Return the [x, y] coordinate for the center point of the cell that contains the specified text.  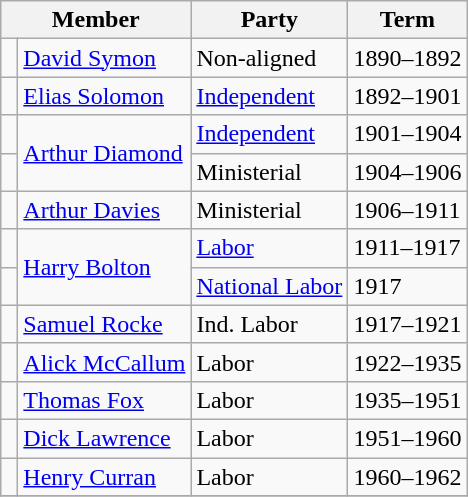
1911–1917 [408, 248]
1922–1935 [408, 362]
Samuel Rocke [104, 324]
Party [270, 20]
Arthur Davies [104, 210]
Alick McCallum [104, 362]
Arthur Diamond [104, 153]
1951–1960 [408, 438]
Non-aligned [270, 58]
1906–1911 [408, 210]
1917–1921 [408, 324]
David Symon [104, 58]
Ind. Labor [270, 324]
1960–1962 [408, 477]
1892–1901 [408, 96]
Thomas Fox [104, 400]
1935–1951 [408, 400]
1917 [408, 286]
National Labor [270, 286]
1901–1904 [408, 134]
Henry Curran [104, 477]
1890–1892 [408, 58]
Member [96, 20]
Dick Lawrence [104, 438]
1904–1906 [408, 172]
Elias Solomon [104, 96]
Term [408, 20]
Harry Bolton [104, 267]
